Detect which cell encompasses the target text, then output its (X, Y) center coordinate. 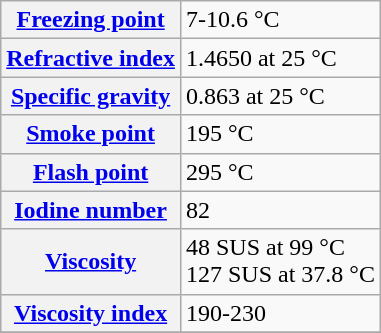
295 °C (280, 172)
Specific gravity (91, 96)
Flash point (91, 172)
Iodine number (91, 210)
1.4650 at 25 °C (280, 58)
82 (280, 210)
Freezing point (91, 20)
190-230 (280, 313)
Refractive index (91, 58)
Smoke point (91, 134)
195 °C (280, 134)
7-10.6 °C (280, 20)
Viscosity (91, 262)
Viscosity index (91, 313)
0.863 at 25 °C (280, 96)
48 SUS at 99 °C127 SUS at 37.8 °C (280, 262)
